Return the (x, y) coordinate for the center point of the cell that contains the specified text.  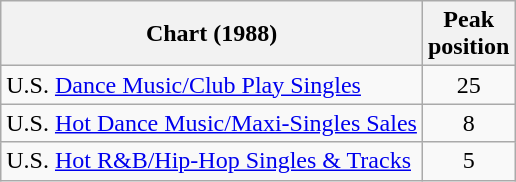
U.S. Hot R&B/Hip-Hop Singles & Tracks (212, 161)
Chart (1988) (212, 34)
U.S. Hot Dance Music/Maxi-Singles Sales (212, 123)
5 (468, 161)
25 (468, 85)
Peakposition (468, 34)
8 (468, 123)
U.S. Dance Music/Club Play Singles (212, 85)
